Output the (X, Y) coordinate of the center of the cell containing the given text.  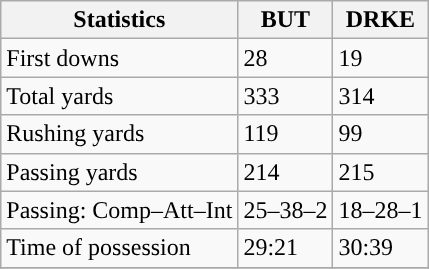
215 (380, 172)
Total yards (120, 96)
Statistics (120, 20)
Passing: Comp–Att–Int (120, 210)
Passing yards (120, 172)
25–38–2 (286, 210)
214 (286, 172)
Time of possession (120, 248)
333 (286, 96)
DRKE (380, 20)
30:39 (380, 248)
First downs (120, 58)
314 (380, 96)
18–28–1 (380, 210)
BUT (286, 20)
29:21 (286, 248)
119 (286, 134)
99 (380, 134)
28 (286, 58)
19 (380, 58)
Rushing yards (120, 134)
